Return the (X, Y) coordinate for the center point of the cell that contains the specified text.  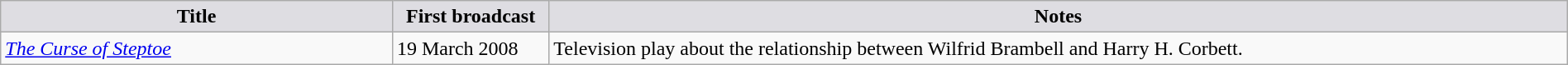
19 March 2008 (470, 48)
Television play about the relationship between Wilfrid Brambell and Harry H. Corbett. (1059, 48)
First broadcast (470, 17)
Title (197, 17)
The Curse of Steptoe (197, 48)
Notes (1059, 17)
